Pinpoint the cell where the given text exists, returning its [x, y] midpoint coordinate. 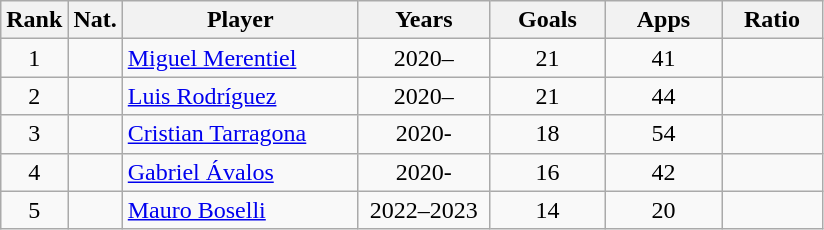
44 [663, 96]
54 [663, 134]
Apps [663, 20]
Nat. [95, 20]
41 [663, 58]
Cristian Tarragona [240, 134]
Mauro Boselli [240, 210]
Gabriel Ávalos [240, 172]
20 [663, 210]
1 [34, 58]
Goals [547, 20]
Years [424, 20]
5 [34, 210]
42 [663, 172]
2 [34, 96]
2022–2023 [424, 210]
Ratio [772, 20]
Luis Rodríguez [240, 96]
Player [240, 20]
4 [34, 172]
Miguel Merentiel [240, 58]
3 [34, 134]
18 [547, 134]
16 [547, 172]
Rank [34, 20]
14 [547, 210]
